Search for the cell housing the specified text and yield its (x, y) center coordinate. 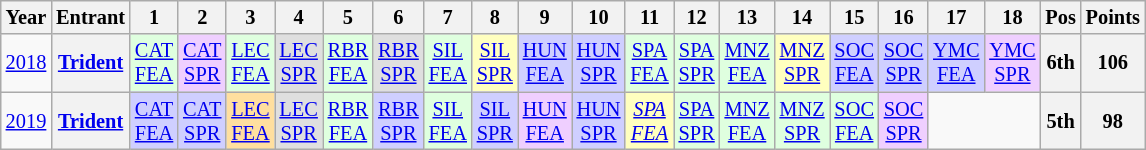
17 (956, 17)
11 (649, 17)
YMCFEA (956, 63)
98 (1113, 121)
8 (495, 17)
14 (802, 17)
Points (1113, 17)
18 (1012, 17)
3 (250, 17)
6th (1060, 63)
12 (697, 17)
Pos (1060, 17)
5 (348, 17)
2 (202, 17)
Year (26, 17)
4 (299, 17)
2018 (26, 63)
106 (1113, 63)
Entrant (90, 17)
9 (545, 17)
1 (154, 17)
15 (854, 17)
5th (1060, 121)
10 (599, 17)
16 (904, 17)
YMCSPR (1012, 63)
13 (748, 17)
2019 (26, 121)
7 (448, 17)
6 (398, 17)
